Identify which cell holds the provided text, then report its [X, Y] central coordinate. 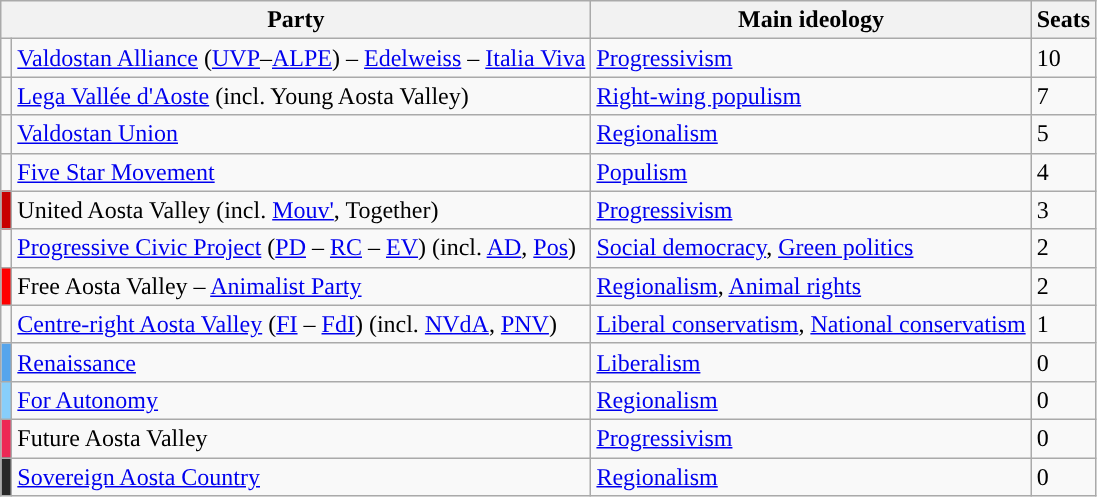
Party [296, 20]
Populism [811, 172]
United Aosta Valley (incl. Mouv', Together) [302, 210]
Regionalism, Animal rights [811, 286]
Main ideology [811, 20]
4 [1063, 172]
Social democracy, Green politics [811, 248]
3 [1063, 210]
10 [1063, 58]
Free Aosta Valley – Animalist Party [302, 286]
Centre-right Aosta Valley (FI – FdI) (incl. NVdA, PNV) [302, 324]
Valdostan Union [302, 134]
7 [1063, 96]
Progressive Civic Project (PD – RC – EV) (incl. AD, Pos) [302, 248]
Five Star Movement [302, 172]
5 [1063, 134]
Future Aosta Valley [302, 438]
For Autonomy [302, 400]
Valdostan Alliance (UVP–ALPE) – Edelweiss – Italia Viva [302, 58]
Liberalism [811, 362]
Sovereign Aosta Country [302, 477]
Liberal conservatism, National conservatism [811, 324]
Seats [1063, 20]
Lega Vallée d'Aoste (incl. Young Aosta Valley) [302, 96]
1 [1063, 324]
Renaissance [302, 362]
Right-wing populism [811, 96]
